Determine the (X, Y) coordinate at the center of the cell enclosing the given text.  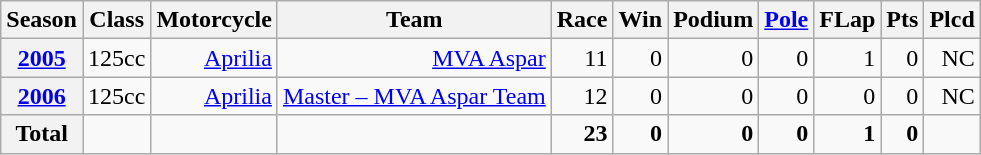
Pts (902, 20)
Race (582, 20)
Pole (786, 20)
Team (414, 20)
Motorcycle (214, 20)
MVA Aspar (414, 58)
Master – MVA Aspar Team (414, 96)
Season (42, 20)
11 (582, 58)
Win (640, 20)
Podium (714, 20)
Total (42, 134)
2006 (42, 96)
2005 (42, 58)
23 (582, 134)
FLap (848, 20)
Class (116, 20)
Plcd (952, 20)
12 (582, 96)
